Pinpoint the cell where the given text exists, returning its (x, y) midpoint coordinate. 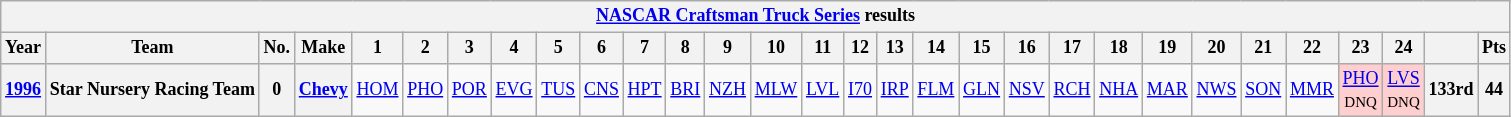
15 (982, 48)
4 (514, 48)
No. (276, 48)
23 (1360, 48)
20 (1216, 48)
MMR (1312, 90)
Year (24, 48)
8 (686, 48)
12 (860, 48)
7 (644, 48)
14 (936, 48)
FLM (936, 90)
16 (1026, 48)
133rd (1451, 90)
NWS (1216, 90)
SON (1264, 90)
GLN (982, 90)
PHO (426, 90)
NASCAR Craftsman Truck Series results (756, 16)
17 (1072, 48)
Pts (1494, 48)
6 (602, 48)
CNS (602, 90)
PHODNQ (1360, 90)
RCH (1072, 90)
BRI (686, 90)
24 (1404, 48)
I70 (860, 90)
2 (426, 48)
22 (1312, 48)
1 (378, 48)
EVG (514, 90)
Make (323, 48)
10 (776, 48)
MLW (776, 90)
19 (1167, 48)
TUS (558, 90)
44 (1494, 90)
LVL (823, 90)
11 (823, 48)
Team (152, 48)
Star Nursery Racing Team (152, 90)
POR (470, 90)
HPT (644, 90)
HOM (378, 90)
Chevy (323, 90)
NZH (728, 90)
LVSDNQ (1404, 90)
3 (470, 48)
0 (276, 90)
MAR (1167, 90)
NHA (1119, 90)
13 (894, 48)
9 (728, 48)
21 (1264, 48)
5 (558, 48)
NSV (1026, 90)
1996 (24, 90)
18 (1119, 48)
IRP (894, 90)
